Return the (X, Y) coordinate for the center point of the cell that contains the specified text.  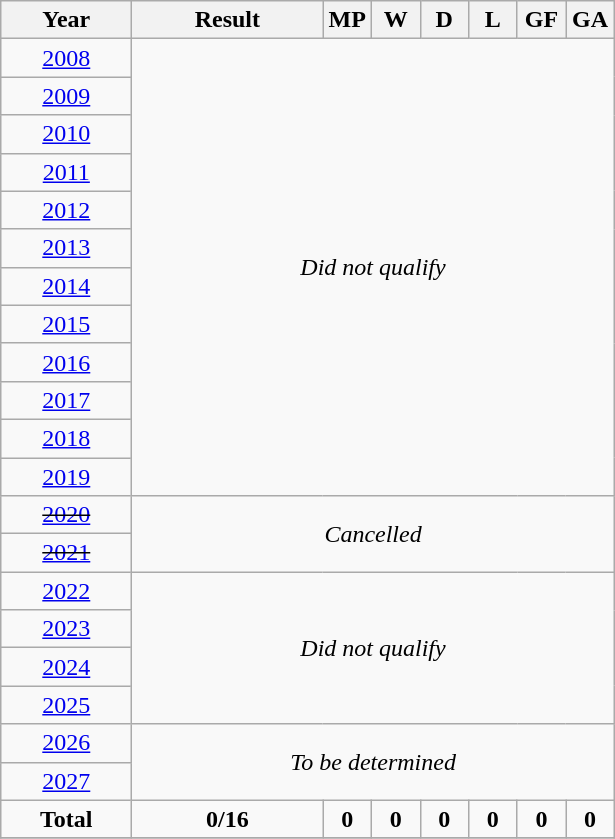
To be determined (373, 762)
GF (542, 20)
2027 (66, 781)
2023 (66, 629)
2026 (66, 743)
MP (348, 20)
2019 (66, 477)
2016 (66, 362)
2022 (66, 591)
2018 (66, 438)
Result (228, 20)
2021 (66, 553)
2012 (66, 210)
2024 (66, 667)
2015 (66, 324)
2008 (66, 58)
2017 (66, 400)
D (444, 20)
W (396, 20)
L (494, 20)
GA (590, 20)
2025 (66, 705)
2013 (66, 248)
0/16 (228, 819)
2020 (66, 515)
2009 (66, 96)
2014 (66, 286)
Year (66, 20)
Total (66, 819)
2010 (66, 134)
2011 (66, 172)
Cancelled (373, 534)
